Search for the cell housing the specified text and yield its (X, Y) center coordinate. 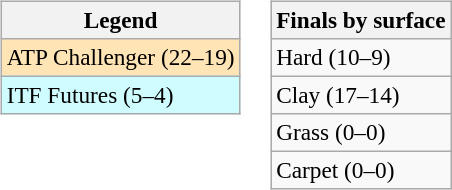
ITF Futures (5–4) (120, 95)
ATP Challenger (22–19) (120, 57)
Clay (17–14) (361, 95)
Grass (0–0) (361, 133)
Hard (10–9) (361, 57)
Carpet (0–0) (361, 171)
Finals by surface (361, 20)
Legend (120, 20)
